Return the [X, Y] coordinate for the center point of the cell that contains the specified text.  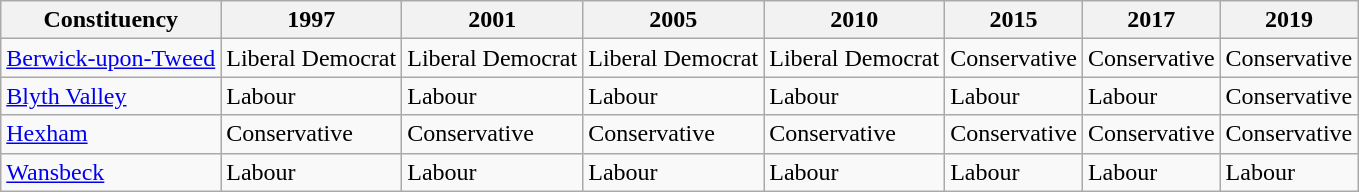
2010 [854, 20]
Blyth Valley [111, 96]
2015 [1014, 20]
2019 [1289, 20]
1997 [312, 20]
2017 [1151, 20]
2001 [492, 20]
Constituency [111, 20]
2005 [674, 20]
Hexham [111, 134]
Berwick-upon-Tweed [111, 58]
Wansbeck [111, 172]
